From the cell containing the given text, extract its center point as (X, Y) coordinate. 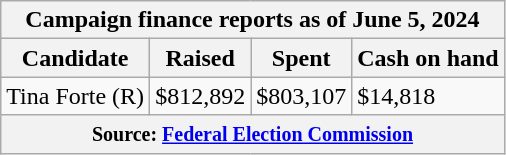
Candidate (76, 58)
Raised (200, 58)
$812,892 (200, 96)
$14,818 (428, 96)
$803,107 (302, 96)
Tina Forte (R) (76, 96)
Cash on hand (428, 58)
Source: Federal Election Commission (252, 134)
Campaign finance reports as of June 5, 2024 (252, 20)
Spent (302, 58)
